Identify which cell holds the provided text, then report its [x, y] central coordinate. 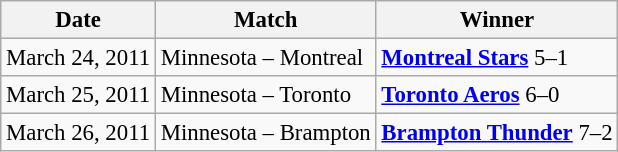
Brampton Thunder 7–2 [497, 133]
Date [78, 20]
March 26, 2011 [78, 133]
Minnesota – Brampton [266, 133]
Minnesota – Toronto [266, 95]
Minnesota – Montreal [266, 58]
Montreal Stars 5–1 [497, 58]
March 24, 2011 [78, 58]
March 25, 2011 [78, 95]
Match [266, 20]
Winner [497, 20]
Toronto Aeros 6–0 [497, 95]
